Return the [x, y] coordinate for the center point of the cell that contains the specified text.  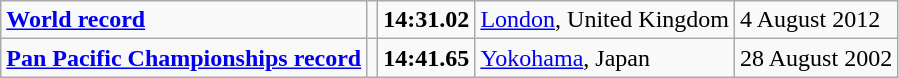
4 August 2012 [816, 20]
London, United Kingdom [605, 20]
28 August 2002 [816, 58]
World record [184, 20]
Pan Pacific Championships record [184, 58]
Yokohama, Japan [605, 58]
14:41.65 [426, 58]
14:31.02 [426, 20]
